Output the [X, Y] coordinate of the center of the cell containing the given text.  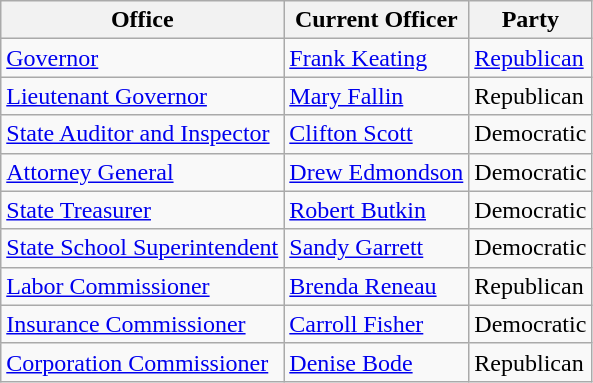
Drew Edmondson [376, 172]
State School Superintendent [142, 248]
Denise Bode [376, 362]
State Treasurer [142, 210]
Insurance Commissioner [142, 324]
Labor Commissioner [142, 286]
Office [142, 20]
Current Officer [376, 20]
Carroll Fisher [376, 324]
Clifton Scott [376, 134]
State Auditor and Inspector [142, 134]
Lieutenant Governor [142, 96]
Robert Butkin [376, 210]
Governor [142, 58]
Sandy Garrett [376, 248]
Party [530, 20]
Corporation Commissioner [142, 362]
Frank Keating [376, 58]
Brenda Reneau [376, 286]
Mary Fallin [376, 96]
Attorney General [142, 172]
